Locate the cell with the specified text and output its (X, Y) center coordinate. 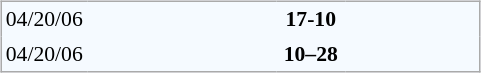
10–28 (310, 54)
17-10 (310, 18)
